Determine the (X, Y) coordinate at the center of the cell enclosing the given text.  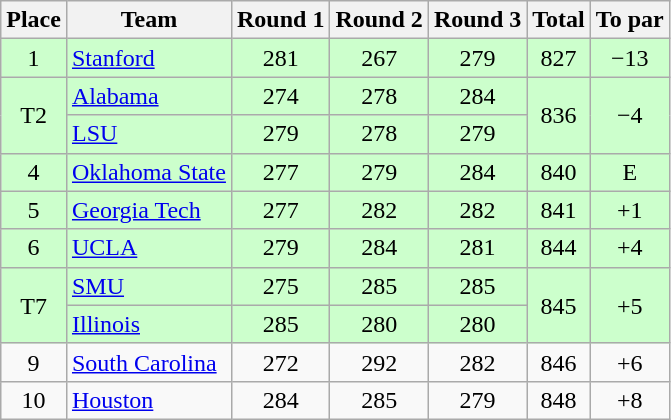
T2 (34, 115)
840 (559, 172)
+8 (630, 400)
846 (559, 362)
9 (34, 362)
UCLA (148, 248)
+6 (630, 362)
292 (379, 362)
Houston (148, 400)
274 (280, 96)
−13 (630, 58)
Illinois (148, 324)
267 (379, 58)
844 (559, 248)
6 (34, 248)
848 (559, 400)
Georgia Tech (148, 210)
4 (34, 172)
Round 3 (477, 20)
836 (559, 115)
Round 2 (379, 20)
Team (148, 20)
Alabama (148, 96)
275 (280, 286)
Total (559, 20)
LSU (148, 134)
272 (280, 362)
827 (559, 58)
+1 (630, 210)
+4 (630, 248)
T7 (34, 305)
Place (34, 20)
To par (630, 20)
−4 (630, 115)
Round 1 (280, 20)
E (630, 172)
South Carolina (148, 362)
+5 (630, 305)
Oklahoma State (148, 172)
Stanford (148, 58)
841 (559, 210)
SMU (148, 286)
845 (559, 305)
10 (34, 400)
5 (34, 210)
1 (34, 58)
